Return the (X, Y) coordinate for the center point of the cell that contains the specified text.  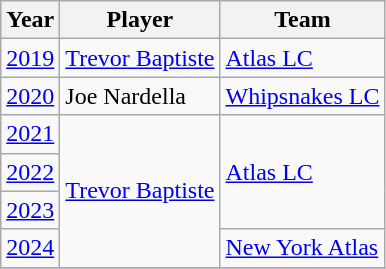
Year (30, 20)
Joe Nardella (140, 96)
2019 (30, 58)
New York Atlas (302, 248)
2023 (30, 210)
2024 (30, 248)
Player (140, 20)
Team (302, 20)
2020 (30, 96)
2022 (30, 172)
Whipsnakes LC (302, 96)
2021 (30, 134)
